Find where the given text appears and provide that cell's center as [X, Y] coordinate. 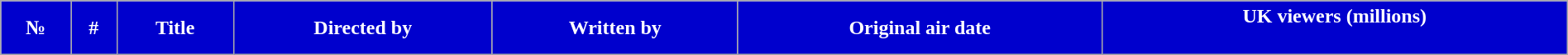
Directed by [362, 28]
# [94, 28]
№ [36, 28]
UK viewers (millions) [1335, 28]
Original air date [920, 28]
Title [175, 28]
Written by [615, 28]
